Extract the [X, Y] coordinate from the center of the cell holding the provided text.  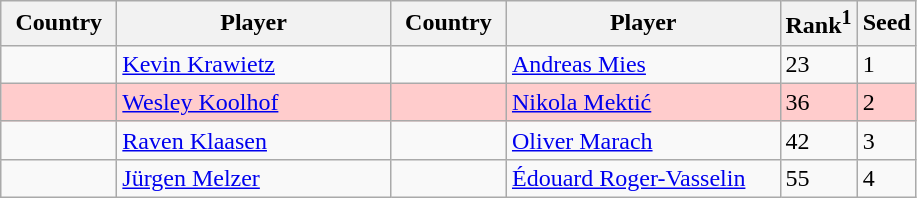
Édouard Roger-Vasselin [643, 178]
1 [886, 64]
Nikola Mektić [643, 102]
Seed [886, 24]
2 [886, 102]
36 [818, 102]
42 [818, 140]
Kevin Krawietz [254, 64]
Oliver Marach [643, 140]
Raven Klaasen [254, 140]
Wesley Koolhof [254, 102]
3 [886, 140]
Jürgen Melzer [254, 178]
Rank1 [818, 24]
Andreas Mies [643, 64]
4 [886, 178]
23 [818, 64]
55 [818, 178]
